From the cell containing the given text, extract its center point as (x, y) coordinate. 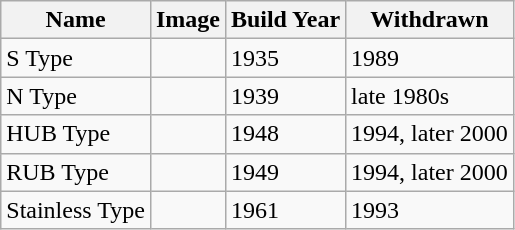
Name (76, 20)
late 1980s (430, 96)
1993 (430, 210)
Build Year (285, 20)
1989 (430, 58)
S Type (76, 58)
Image (188, 20)
1935 (285, 58)
1939 (285, 96)
Withdrawn (430, 20)
1949 (285, 172)
1948 (285, 134)
RUB Type (76, 172)
1961 (285, 210)
N Type (76, 96)
HUB Type (76, 134)
Stainless Type (76, 210)
